Extract the (X, Y) coordinate from the center of the cell holding the provided text.  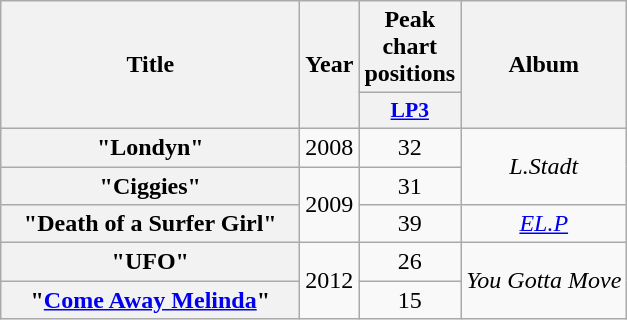
31 (410, 185)
"UFO" (150, 262)
"Death of a Surfer Girl" (150, 224)
Title (150, 65)
2008 (330, 147)
39 (410, 224)
EL.P (544, 224)
L.Stadt (544, 166)
"Come Away Melinda" (150, 300)
2012 (330, 281)
2009 (330, 204)
26 (410, 262)
Peak chart positions (410, 47)
15 (410, 300)
32 (410, 147)
LP3 (410, 111)
"Londyn" (150, 147)
You Gotta Move (544, 281)
"Ciggies" (150, 185)
Album (544, 65)
Year (330, 65)
